Return the (X, Y) coordinate for the center point of the cell that contains the specified text.  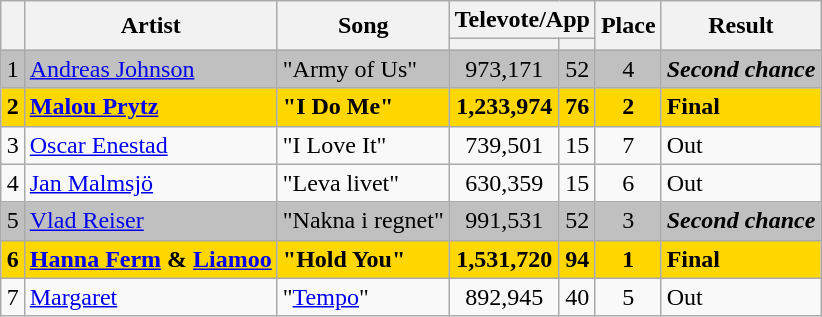
"Leva livet" (363, 183)
76 (577, 107)
"I Do Me" (363, 107)
Hanna Ferm & Liamoo (150, 259)
Song (363, 26)
"Army of Us" (363, 69)
1,233,974 (504, 107)
973,171 (504, 69)
Televote/App (522, 20)
Oscar Enestad (150, 145)
Artist (150, 26)
94 (577, 259)
630,359 (504, 183)
"I Love It" (363, 145)
739,501 (504, 145)
"Nakna i regnet" (363, 221)
Margaret (150, 297)
Vlad Reiser (150, 221)
Andreas Johnson (150, 69)
892,945 (504, 297)
Malou Prytz (150, 107)
Place (628, 26)
"Hold You" (363, 259)
1,531,720 (504, 259)
Jan Malmsjö (150, 183)
40 (577, 297)
Result (741, 26)
"Tempo" (363, 297)
991,531 (504, 221)
